Return (x, y) of the center of cell containing provided text 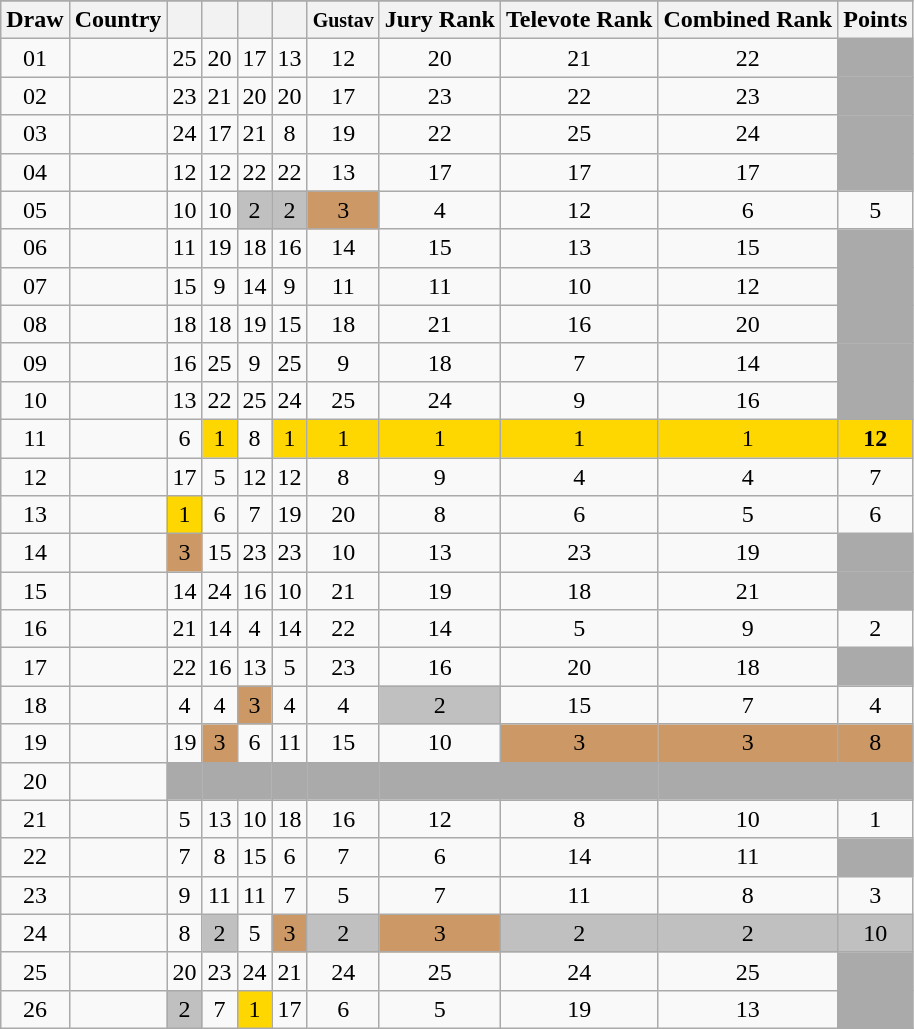
07 (35, 286)
02 (35, 96)
04 (35, 172)
09 (35, 362)
Country (118, 20)
Gustav (343, 20)
Televote Rank (579, 20)
08 (35, 324)
Combined Rank (748, 20)
05 (35, 210)
Jury Rank (440, 20)
Draw (35, 20)
06 (35, 248)
01 (35, 58)
26 (35, 1009)
Points (876, 20)
03 (35, 134)
